Provide the [x, y] coordinate of the cell's center where the given text is located.  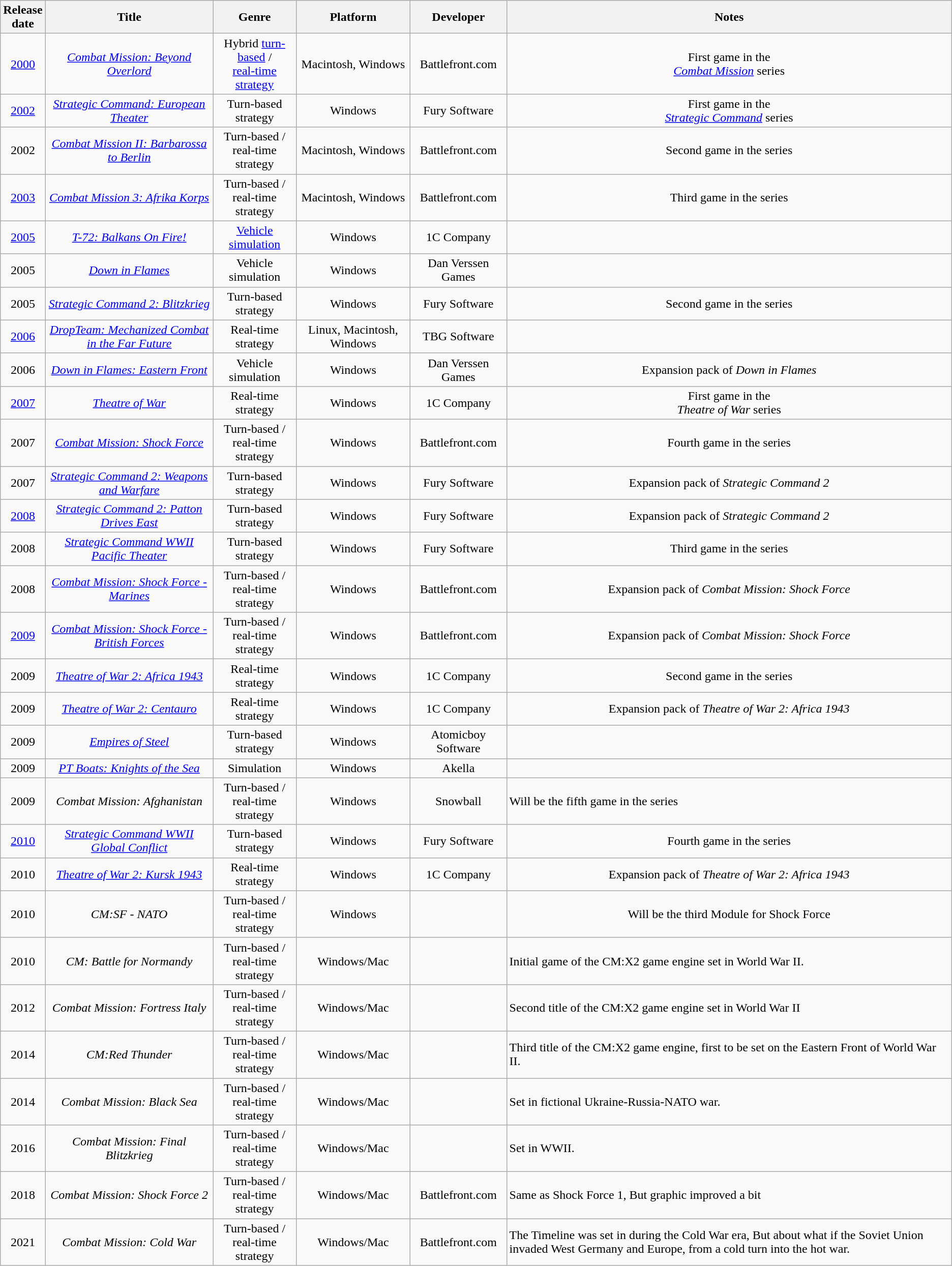
Strategic Command 2: Patton Drives East [129, 516]
Akella [459, 768]
Atomicboy Software [459, 742]
Same as Shock Force 1, But graphic improved a bit [729, 1195]
Combat Mission: Shock Force 2 [129, 1195]
2000 [23, 64]
Combat Mission: Black Sea [129, 1102]
Notes [729, 17]
Third title of the CM:X2 game engine, first to be set on the Eastern Front of World War II. [729, 1054]
TBG Software [459, 337]
Simulation [254, 768]
First game in the Theatre of War series [729, 403]
Empires of Steel [129, 742]
Linux, Macintosh, Windows [353, 337]
Strategic Command: European Theater [129, 111]
First game in the Strategic Command series [729, 111]
DropTeam: Mechanized Combat in the Far Future [129, 337]
Combat Mission: Final Blitzkrieg [129, 1149]
2021 [23, 1242]
Combat Mission: Cold War [129, 1242]
Strategic Command WWII Global Conflict [129, 841]
CM:SF - NATO [129, 914]
Set in fictional Ukraine-Russia-NATO war. [729, 1102]
Combat Mission: Shock Force [129, 443]
Genre [254, 17]
Combat Mission: Afghanistan [129, 801]
Expansion pack of Down in Flames [729, 369]
Snowball [459, 801]
Down in Flames [129, 271]
Theatre of War 2: Kursk 1943 [129, 874]
Second title of the CM:X2 game engine set in World War II [729, 1008]
Theatre of War [129, 403]
Title [129, 17]
Will be the third Module for Shock Force [729, 914]
Theatre of War 2: Africa 1943 [129, 675]
Will be the fifth game in the series [729, 801]
Strategic Command 2: Weapons and Warfare [129, 482]
Strategic Command WWII Pacific Theater [129, 549]
Strategic Command 2: Blitzkrieg [129, 303]
Initial game of the CM:X2 game engine set in World War II. [729, 961]
CM:Red Thunder [129, 1054]
Platform [353, 17]
PT Boats: Knights of the Sea [129, 768]
Theatre of War 2: Centauro [129, 709]
2018 [23, 1195]
CM: Battle for Normandy [129, 961]
Combat Mission: Fortress Italy [129, 1008]
Down in Flames: Eastern Front [129, 369]
T-72: Balkans On Fire! [129, 237]
Combat Mission 3: Afrika Korps [129, 197]
2003 [23, 197]
Developer [459, 17]
Combat Mission: Beyond Overlord [129, 64]
Combat Mission: Shock Force - Marines [129, 589]
2012 [23, 1008]
Release date [23, 17]
Hybrid turn-based / real-time strategy [254, 64]
Set in WWII. [729, 1149]
First game in the Combat Mission series [729, 64]
Combat Mission: Shock Force - British Forces [129, 636]
2016 [23, 1149]
Combat Mission II: Barbarossa to Berlin [129, 151]
